For the text-containing cell, return its midpoint in (X, Y) coordinate format. 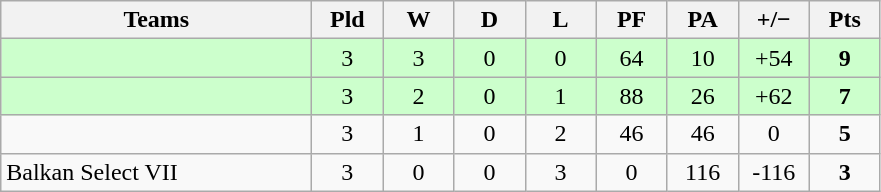
PA (702, 20)
7 (844, 96)
Pts (844, 20)
+/− (774, 20)
Teams (156, 20)
Balkan Select VII (156, 172)
W (418, 20)
88 (632, 96)
PF (632, 20)
L (560, 20)
+54 (774, 58)
116 (702, 172)
5 (844, 134)
Pld (348, 20)
9 (844, 58)
64 (632, 58)
D (490, 20)
10 (702, 58)
-116 (774, 172)
26 (702, 96)
+62 (774, 96)
